Return (X, Y) of the center of cell containing provided text 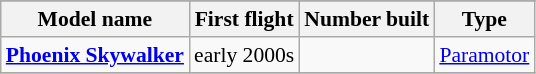
Type (484, 19)
Phoenix Skywalker (95, 55)
Model name (95, 19)
early 2000s (244, 55)
Paramotor (484, 55)
First flight (244, 19)
Number built (366, 19)
